From the cell containing the given text, extract its center point as (x, y) coordinate. 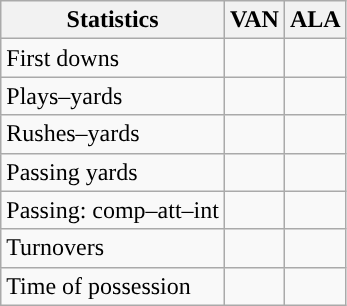
Turnovers (113, 248)
Passing yards (113, 172)
First downs (113, 58)
VAN (254, 20)
Rushes–yards (113, 134)
Passing: comp–att–int (113, 210)
Statistics (113, 20)
Time of possession (113, 286)
ALA (315, 20)
Plays–yards (113, 96)
